Return the [x, y] coordinate for the center point of the cell that contains the specified text.  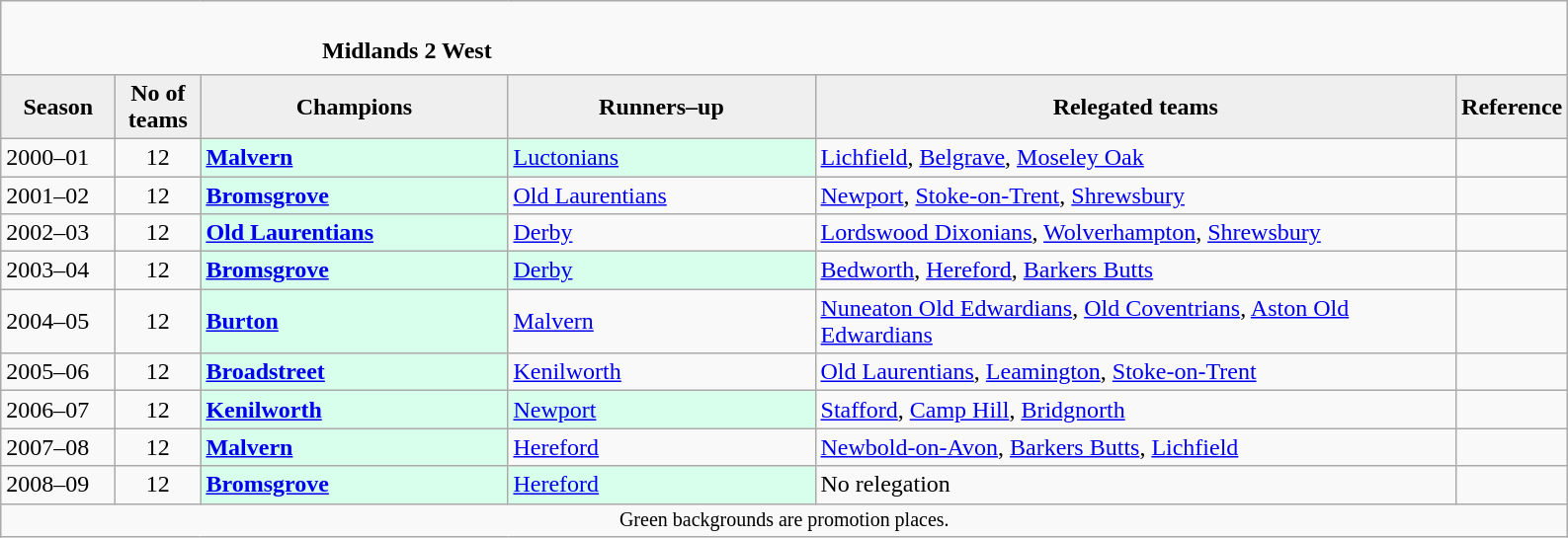
No relegation [1136, 485]
Green backgrounds are promotion places. [784, 519]
Newbold-on-Avon, Barkers Butts, Lichfield [1136, 447]
2004–05 [58, 322]
Newport [662, 410]
Nuneaton Old Edwardians, Old Coventrians, Aston Old Edwardians [1136, 322]
Bedworth, Hereford, Barkers Butts [1136, 270]
Old Laurentians, Leamington, Stoke-on-Trent [1136, 372]
2001–02 [58, 194]
No of teams [158, 107]
2007–08 [58, 447]
Stafford, Camp Hill, Bridgnorth [1136, 410]
2000–01 [58, 157]
Newport, Stoke-on-Trent, Shrewsbury [1136, 194]
2005–06 [58, 372]
Reference [1512, 107]
Lordswood Dixonians, Wolverhampton, Shrewsbury [1136, 233]
Broadstreet [354, 372]
Season [58, 107]
Lichfield, Belgrave, Moseley Oak [1136, 157]
Champions [354, 107]
Burton [354, 322]
2003–04 [58, 270]
2006–07 [58, 410]
2002–03 [58, 233]
2008–09 [58, 485]
Runners–up [662, 107]
Luctonians [662, 157]
Relegated teams [1136, 107]
